Provide the [X, Y] coordinate of the cell's center where the given text is located.  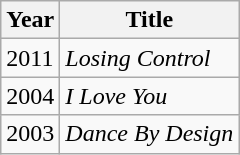
Losing Control [150, 58]
I Love You [150, 96]
2011 [30, 58]
Dance By Design [150, 134]
Title [150, 20]
Year [30, 20]
2004 [30, 96]
2003 [30, 134]
